From the cell containing the given text, extract its center point as [X, Y] coordinate. 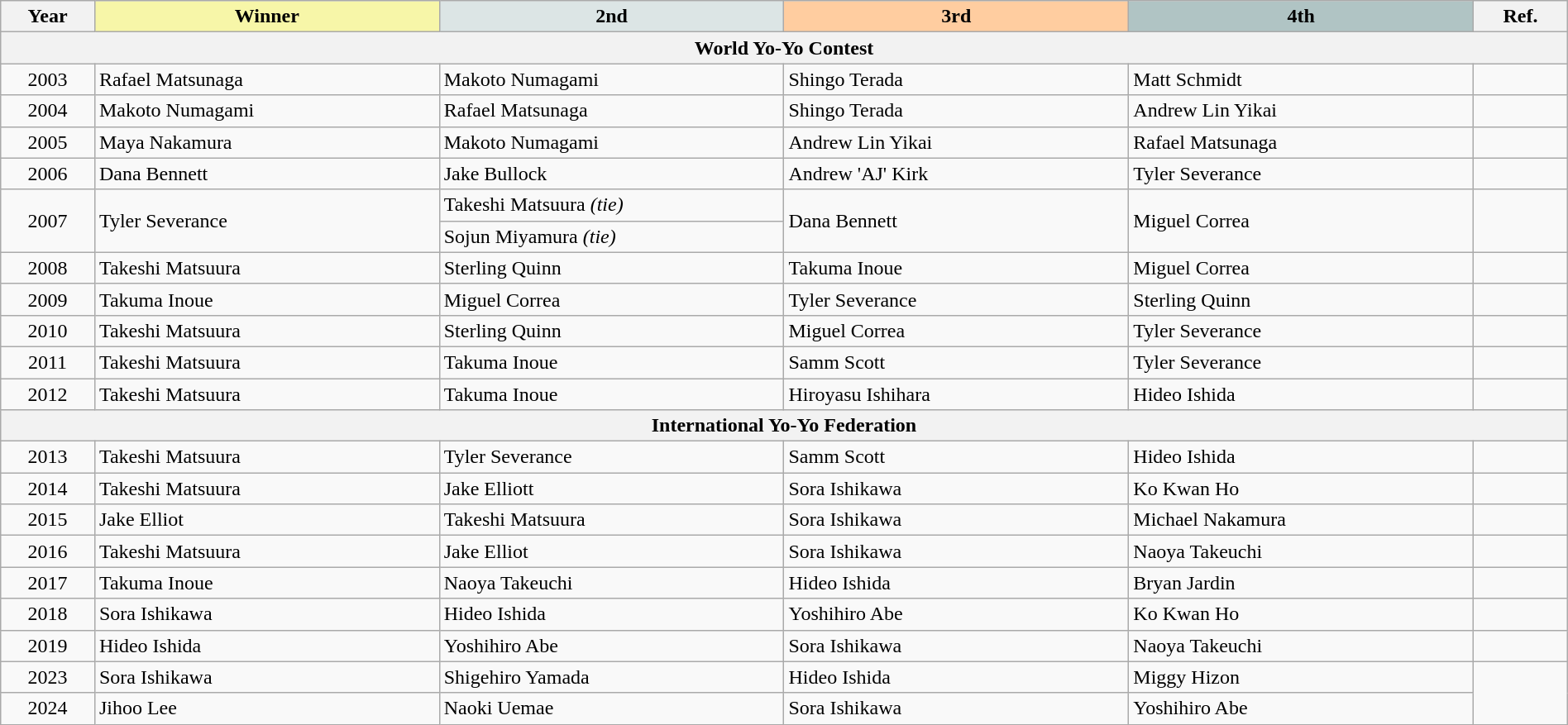
2008 [48, 268]
World Yo-Yo Contest [784, 48]
2010 [48, 331]
2006 [48, 174]
2009 [48, 299]
2018 [48, 614]
2007 [48, 221]
Miggy Hizon [1302, 677]
2013 [48, 457]
Takeshi Matsuura (tie) [612, 205]
2019 [48, 646]
2017 [48, 583]
2012 [48, 394]
Sojun Miyamura (tie) [612, 236]
2011 [48, 362]
2004 [48, 111]
International Yo-Yo Federation [784, 426]
Matt Schmidt [1302, 79]
Jake Bullock [612, 174]
Shigehiro Yamada [612, 677]
Jihoo Lee [266, 708]
2024 [48, 708]
2nd [612, 17]
Maya Nakamura [266, 142]
Hiroyasu Ishihara [956, 394]
Ref. [1521, 17]
Winner [266, 17]
3rd [956, 17]
Bryan Jardin [1302, 583]
2015 [48, 520]
2014 [48, 489]
Jake Elliott [612, 489]
2005 [48, 142]
Naoki Uemae [612, 708]
Andrew 'AJ' Kirk [956, 174]
2023 [48, 677]
4th [1302, 17]
2016 [48, 551]
Year [48, 17]
Michael Nakamura [1302, 520]
2003 [48, 79]
